Locate the cell with the specified text and output its [x, y] center coordinate. 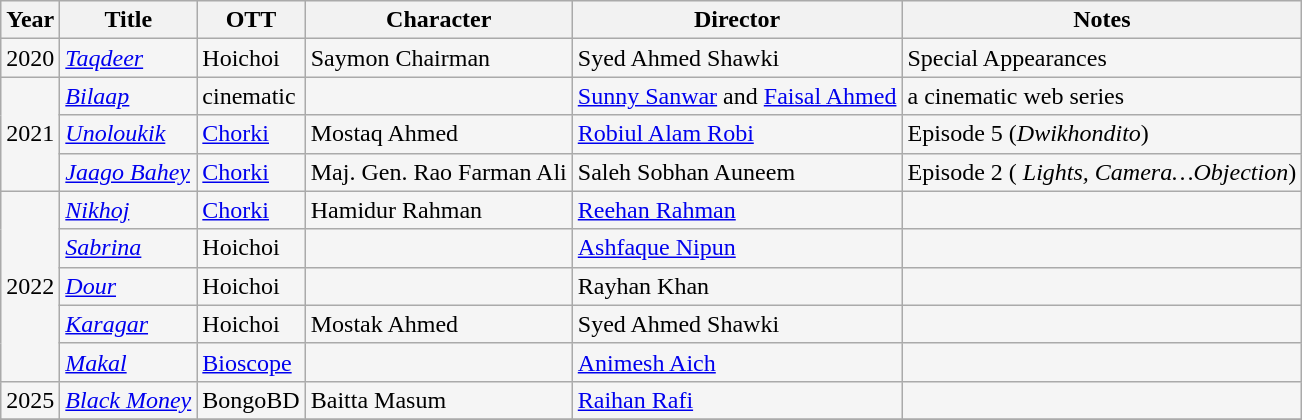
Makal [128, 362]
Director [737, 20]
Episode 5 (Dwikhondito) [1102, 134]
Bilaap [128, 96]
Saleh Sobhan Auneem [737, 172]
Unoloukik [128, 134]
a cinematic web series [1102, 96]
Hamidur Rahman [438, 210]
BongoBD [251, 400]
Episode 2 ( Lights, Camera…Objection) [1102, 172]
Baitta Masum [438, 400]
Special Appearances [1102, 58]
Rayhan Khan [737, 286]
2022 [30, 286]
Year [30, 20]
Reehan Rahman [737, 210]
Sunny Sanwar and Faisal Ahmed [737, 96]
Mostaq Ahmed [438, 134]
Saymon Chairman [438, 58]
Ashfaque Nipun [737, 248]
2020 [30, 58]
Jaago Bahey [128, 172]
Animesh Aich [737, 362]
2025 [30, 400]
Mostak Ahmed [438, 324]
Taqdeer [128, 58]
Maj. Gen. Rao Farman Ali [438, 172]
Robiul Alam Robi [737, 134]
cinematic [251, 96]
Raihan Rafi [737, 400]
Karagar [128, 324]
Character [438, 20]
Dour [128, 286]
Nikhoj [128, 210]
Bioscope [251, 362]
Title [128, 20]
2021 [30, 134]
Sabrina [128, 248]
Notes [1102, 20]
Black Money [128, 400]
OTT [251, 20]
